Provide the (x, y) coordinate of the cell's center where the given text is located.  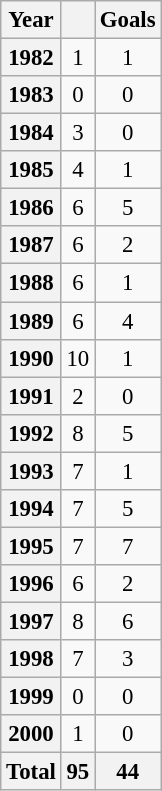
Year (31, 20)
1990 (31, 358)
1989 (31, 321)
1999 (31, 697)
1994 (31, 509)
1984 (31, 133)
Total (31, 772)
1991 (31, 396)
95 (78, 772)
1985 (31, 170)
10 (78, 358)
1996 (31, 584)
1998 (31, 659)
1997 (31, 621)
1986 (31, 208)
1983 (31, 95)
1993 (31, 471)
1982 (31, 58)
Goals (128, 20)
2000 (31, 734)
1987 (31, 245)
1995 (31, 546)
1992 (31, 433)
1988 (31, 283)
44 (128, 772)
